Output the [X, Y] coordinate of the center of the cell containing the given text.  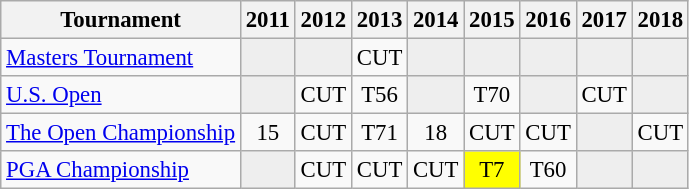
Masters Tournament [121, 58]
T60 [548, 170]
2012 [323, 20]
2016 [548, 20]
2015 [492, 20]
18 [436, 133]
U.S. Open [121, 95]
The Open Championship [121, 133]
2013 [379, 20]
T71 [379, 133]
2018 [660, 20]
T56 [379, 95]
2017 [604, 20]
PGA Championship [121, 170]
2014 [436, 20]
15 [268, 133]
2011 [268, 20]
Tournament [121, 20]
T70 [492, 95]
T7 [492, 170]
